Return (x, y) of the center of cell containing provided text 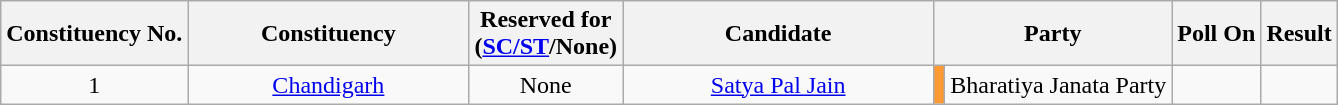
None (546, 85)
Satya Pal Jain (778, 85)
Party (1053, 34)
Constituency No. (94, 34)
Chandigarh (328, 85)
Constituency (328, 34)
Poll On (1216, 34)
Bharatiya Janata Party (1058, 85)
1 (94, 85)
Result (1299, 34)
Reserved for(SC/ST/None) (546, 34)
Candidate (778, 34)
